Capture the cell that displays the provided text and extract its [X, Y] central coordinate. 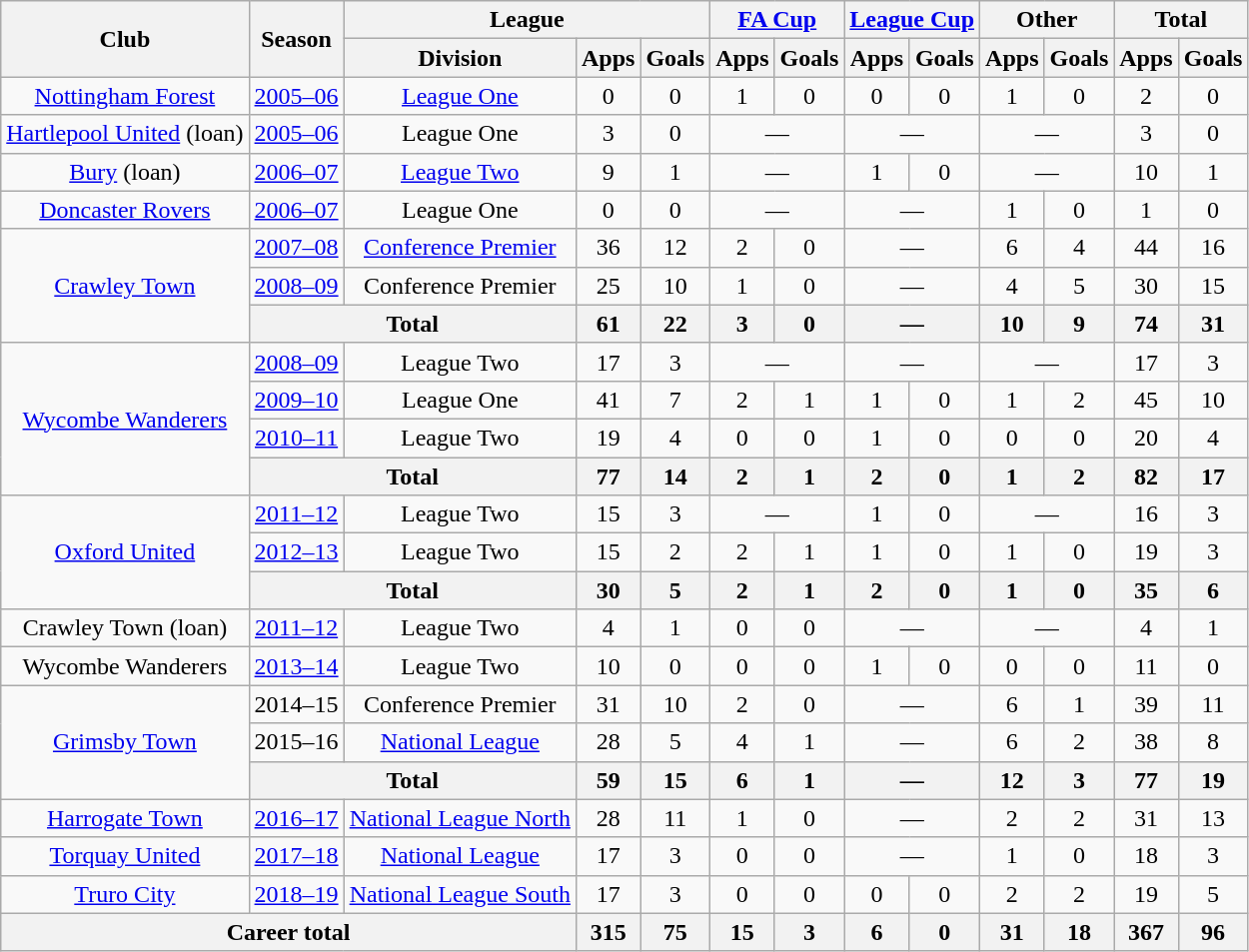
FA Cup [777, 20]
36 [608, 248]
2013–14 [296, 666]
13 [1213, 818]
Crawley Town [125, 286]
National League North [460, 818]
8 [1213, 742]
2014–15 [296, 704]
Grimsby Town [125, 742]
82 [1146, 476]
Torquay United [125, 856]
Career total [289, 932]
59 [608, 780]
2009–10 [296, 400]
61 [608, 324]
2017–18 [296, 856]
2010–11 [296, 438]
Club [125, 39]
44 [1146, 248]
35 [1146, 590]
2018–19 [296, 894]
20 [1146, 438]
75 [675, 932]
22 [675, 324]
14 [675, 476]
74 [1146, 324]
2007–08 [296, 248]
367 [1146, 932]
Harrogate Town [125, 818]
315 [608, 932]
38 [1146, 742]
Doncaster Rovers [125, 210]
96 [1213, 932]
39 [1146, 704]
2012–13 [296, 552]
League Cup [912, 20]
2016–17 [296, 818]
45 [1146, 400]
League [528, 20]
National League South [460, 894]
Bury (loan) [125, 172]
25 [608, 286]
Oxford United [125, 552]
2015–16 [296, 742]
Division [460, 58]
Season [296, 39]
Nottingham Forest [125, 96]
Crawley Town (loan) [125, 628]
Truro City [125, 894]
41 [608, 400]
Hartlepool United (loan) [125, 134]
Other [1047, 20]
7 [675, 400]
